For the text-containing cell, return its midpoint in (X, Y) coordinate format. 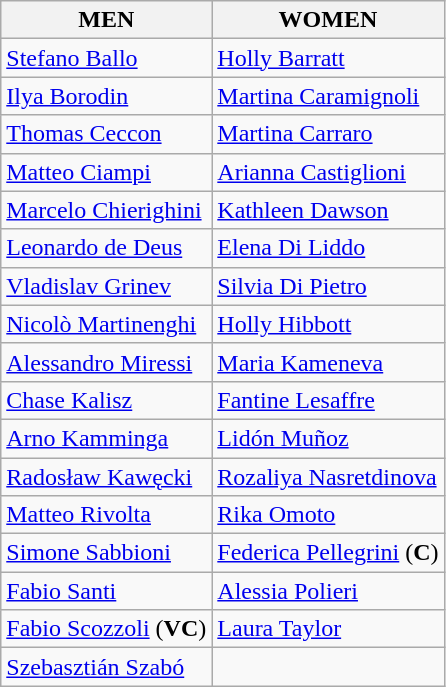
Marcelo Chierighini (106, 210)
Rika Omoto (328, 515)
Alessandro Miressi (106, 362)
Nicolò Martinenghi (106, 324)
Chase Kalisz (106, 400)
Ilya Borodin (106, 96)
Laura Taylor (328, 629)
Holly Barratt (328, 58)
Silvia Di Pietro (328, 286)
Matteo Ciampi (106, 172)
Rozaliya Nasretdinova (328, 477)
MEN (106, 20)
Radosław Kawęcki (106, 477)
Lidón Muñoz (328, 438)
Arianna Castiglioni (328, 172)
Alessia Polieri (328, 591)
Elena Di Liddo (328, 248)
Vladislav Grinev (106, 286)
Fantine Lesaffre (328, 400)
Holly Hibbott (328, 324)
Martina Caramignoli (328, 96)
Federica Pellegrini (C) (328, 553)
Arno Kamminga (106, 438)
WOMEN (328, 20)
Fabio Scozzoli (VC) (106, 629)
Simone Sabbioni (106, 553)
Kathleen Dawson (328, 210)
Martina Carraro (328, 134)
Fabio Santi (106, 591)
Stefano Ballo (106, 58)
Maria Kameneva (328, 362)
Szebasztián Szabó (106, 667)
Thomas Ceccon (106, 134)
Matteo Rivolta (106, 515)
Leonardo de Deus (106, 248)
